For the text-containing cell, return its midpoint in [X, Y] coordinate format. 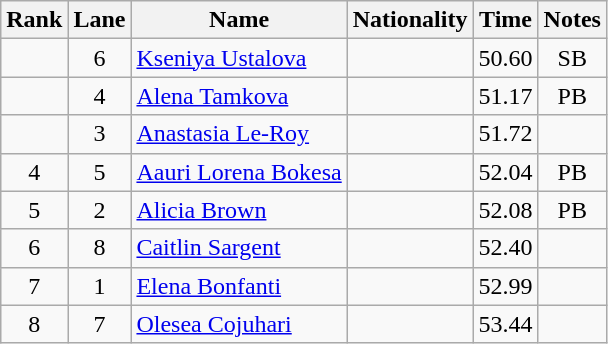
52.99 [506, 286]
Alena Tamkova [239, 96]
51.17 [506, 96]
50.60 [506, 58]
Rank [34, 20]
Nationality [410, 20]
51.72 [506, 134]
Elena Bonfanti [239, 286]
52.04 [506, 172]
2 [100, 210]
52.08 [506, 210]
SB [572, 58]
Notes [572, 20]
Name [239, 20]
Kseniya Ustalova [239, 58]
52.40 [506, 248]
Aauri Lorena Bokesa [239, 172]
Anastasia Le-Roy [239, 134]
53.44 [506, 324]
Caitlin Sargent [239, 248]
Olesea Cojuhari [239, 324]
Time [506, 20]
3 [100, 134]
Lane [100, 20]
1 [100, 286]
Alicia Brown [239, 210]
